Scan for the cell matching the given text and deliver its [x, y] coordinate at center. 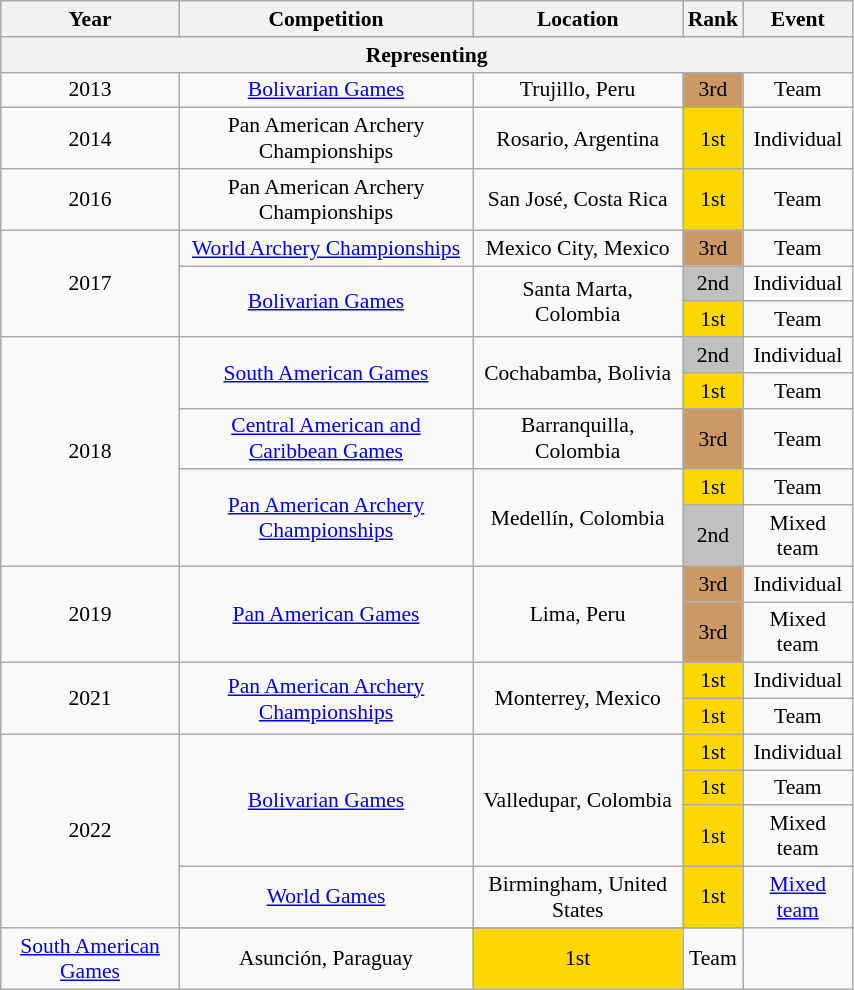
2021 [90, 698]
2016 [90, 200]
Medellín, Colombia [578, 518]
Monterrey, Mexico [578, 698]
Pan American Games [326, 614]
Birmingham, United States [578, 898]
Year [90, 19]
Valledupar, Colombia [578, 800]
World Games [326, 898]
Lima, Peru [578, 614]
2019 [90, 614]
Location [578, 19]
2013 [90, 90]
2017 [90, 284]
Santa Marta, Colombia [578, 302]
Barranquilla, Colombia [578, 438]
World Archery Championships [326, 248]
Central American and Caribbean Games [326, 438]
Rosario, Argentina [578, 138]
2022 [90, 831]
2014 [90, 138]
Mexico City, Mexico [578, 248]
Representing [427, 55]
Event [798, 19]
Trujillo, Peru [578, 90]
2018 [90, 452]
San José, Costa Rica [578, 200]
Rank [714, 19]
Cochabamba, Bolivia [578, 372]
Competition [326, 19]
Asunción, Paraguay [326, 958]
